Scan for the cell matching the given text and deliver its [X, Y] coordinate at center. 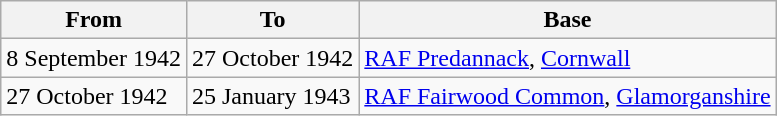
RAF Predannack, Cornwall [568, 58]
Base [568, 20]
From [94, 20]
8 September 1942 [94, 58]
25 January 1943 [272, 96]
RAF Fairwood Common, Glamorganshire [568, 96]
To [272, 20]
